For the text-containing cell, return its midpoint in [X, Y] coordinate format. 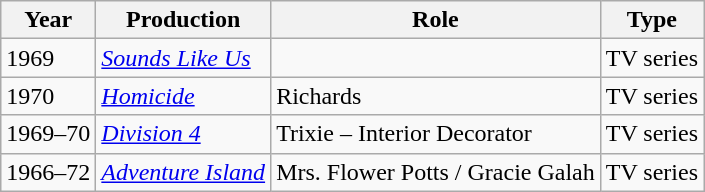
Type [652, 20]
Adventure Island [184, 172]
Trixie – Interior Decorator [436, 134]
1969–70 [48, 134]
1969 [48, 58]
1966–72 [48, 172]
Year [48, 20]
Sounds Like Us [184, 58]
Richards [436, 96]
Division 4 [184, 134]
Homicide [184, 96]
1970 [48, 96]
Role [436, 20]
Production [184, 20]
Mrs. Flower Potts / Gracie Galah [436, 172]
